Find where the given text appears and provide that cell's center as (x, y) coordinate. 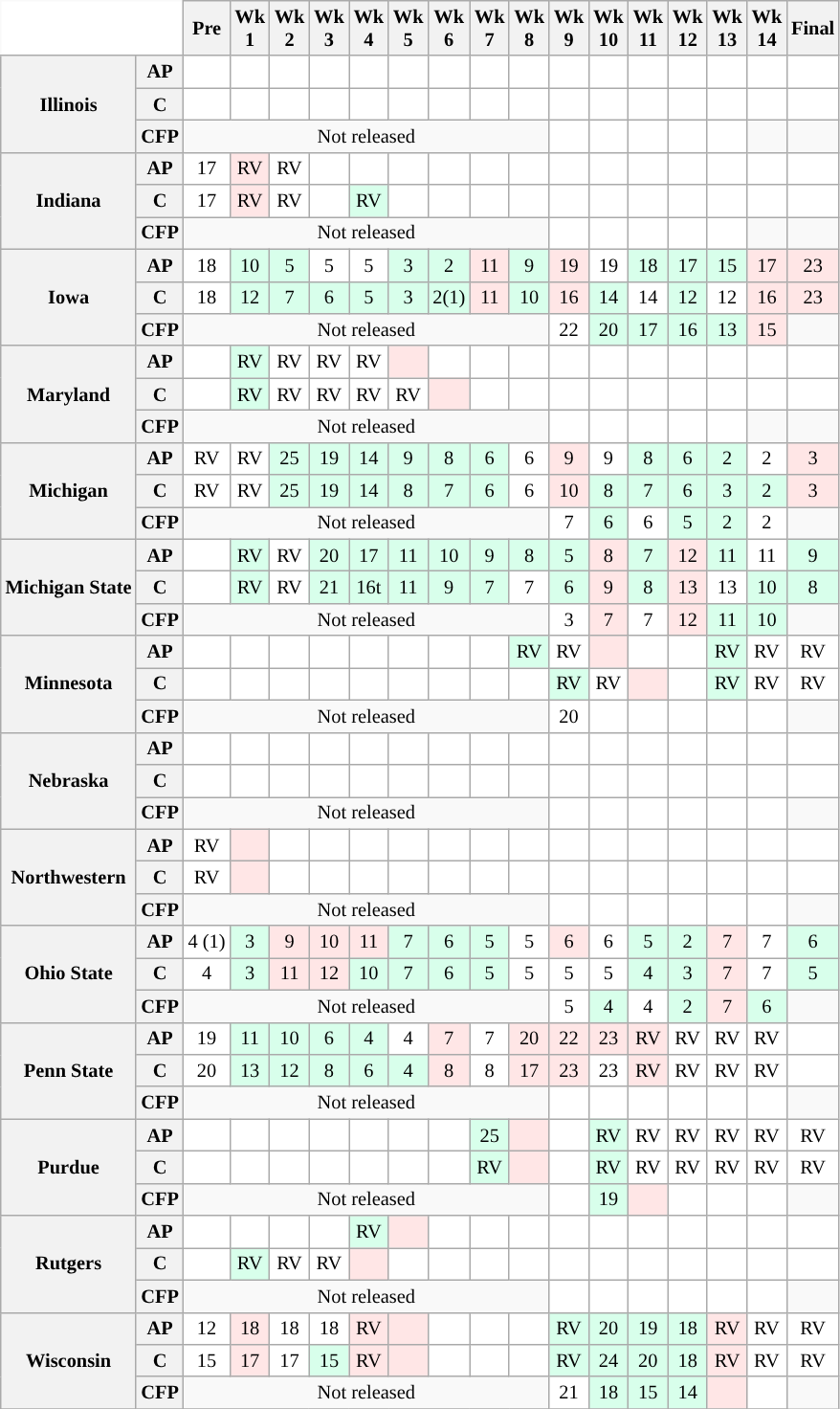
Wisconsin (69, 1361)
Wk5 (408, 28)
Pre (207, 28)
Rutgers (69, 1264)
4 (1) (207, 942)
Nebraska (69, 781)
Wk11 (649, 28)
Wk4 (369, 28)
Michigan (69, 490)
Wk8 (528, 28)
Michigan State (69, 588)
2(1) (449, 298)
Wk3 (329, 28)
Purdue (69, 1168)
Northwestern (69, 877)
Penn State (69, 1070)
Wk6 (449, 28)
16t (369, 587)
Wk13 (727, 28)
Wk12 (687, 28)
Wk2 (289, 28)
Wk7 (490, 28)
Wk9 (568, 28)
Wk14 (767, 28)
24 (608, 1360)
Iowa (69, 297)
Illinois (69, 103)
Wk10 (608, 28)
Wk1 (249, 28)
Indiana (69, 201)
Minnesota (69, 683)
Maryland (69, 394)
Ohio State (69, 974)
Final (813, 28)
